Provide the (X, Y) coordinate of the cell's center where the given text is located.  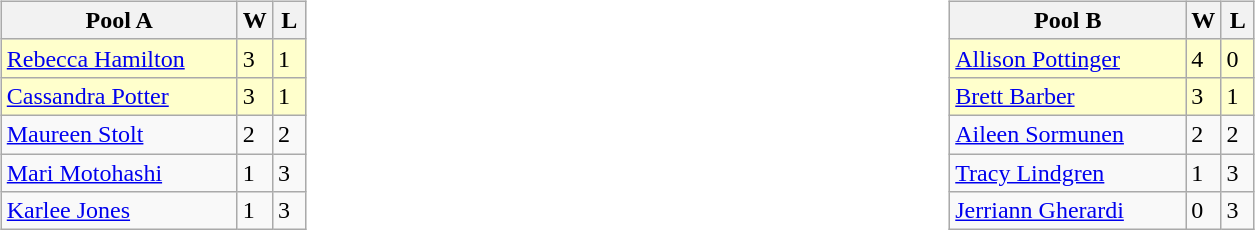
Cassandra Potter (119, 96)
Brett Barber (1068, 96)
Allison Pottinger (1068, 58)
Mari Motohashi (119, 173)
Pool A (119, 20)
Rebecca Hamilton (119, 58)
Maureen Stolt (119, 134)
Tracy Lindgren (1068, 173)
Jerriann Gherardi (1068, 211)
Aileen Sormunen (1068, 134)
4 (1204, 58)
Pool B (1068, 20)
Karlee Jones (119, 211)
